Search for the cell housing the specified text and yield its (x, y) center coordinate. 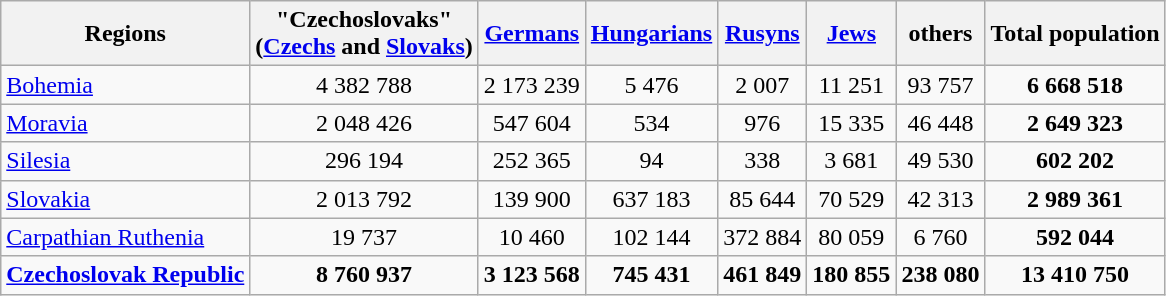
8 760 937 (364, 275)
Slovakia (126, 199)
85 644 (762, 199)
10 460 (532, 237)
19 737 (364, 237)
6 668 518 (1075, 85)
Czechoslovak Republic (126, 275)
Regions (126, 34)
15 335 (852, 123)
976 (762, 123)
Carpathian Ruthenia (126, 237)
2 048 426 (364, 123)
49 530 (940, 161)
139 900 (532, 199)
102 144 (651, 237)
252 365 (532, 161)
2 013 792 (364, 199)
80 059 (852, 237)
296 194 (364, 161)
2 173 239 (532, 85)
42 313 (940, 199)
534 (651, 123)
Rusyns (762, 34)
547 604 (532, 123)
372 884 (762, 237)
602 202 (1075, 161)
4 382 788 (364, 85)
592 044 (1075, 237)
11 251 (852, 85)
745 431 (651, 275)
2 007 (762, 85)
Hungarians (651, 34)
2 649 323 (1075, 123)
94 (651, 161)
6 760 (940, 237)
70 529 (852, 199)
2 989 361 (1075, 199)
Total population (1075, 34)
"Czechoslovaks"(Czechs and Slovaks) (364, 34)
Moravia (126, 123)
Jews (852, 34)
461 849 (762, 275)
338 (762, 161)
3 123 568 (532, 275)
46 448 (940, 123)
5 476 (651, 85)
637 183 (651, 199)
others (940, 34)
3 681 (852, 161)
180 855 (852, 275)
13 410 750 (1075, 275)
Bohemia (126, 85)
238 080 (940, 275)
93 757 (940, 85)
Silesia (126, 161)
Germans (532, 34)
